Pinpoint the cell where the given text exists, returning its [X, Y] midpoint coordinate. 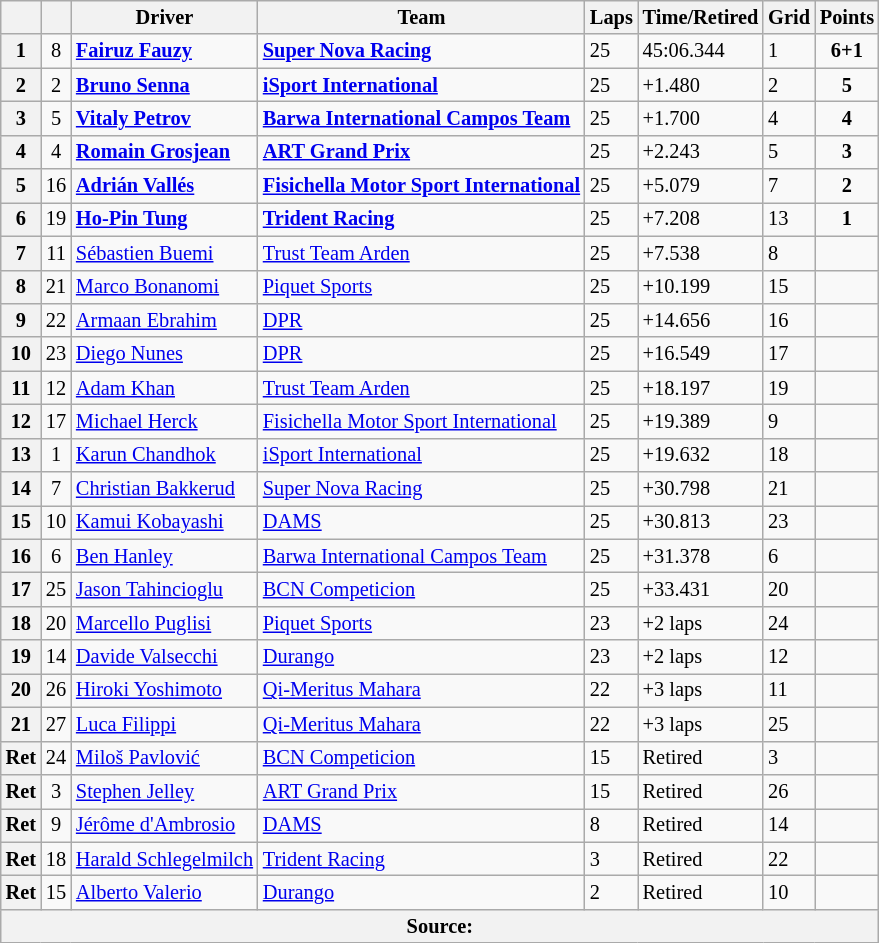
27 [56, 724]
Jason Tahincioglu [164, 589]
+14.656 [701, 320]
Grid [789, 17]
+19.389 [701, 421]
+1.480 [701, 85]
Stephen Jelley [164, 791]
Diego Nunes [164, 354]
Marco Bonanomi [164, 287]
Alberto Valerio [164, 892]
Michael Herck [164, 421]
Jérôme d'Ambrosio [164, 825]
Laps [612, 17]
Christian Bakkerud [164, 489]
+5.079 [701, 186]
+18.197 [701, 388]
Driver [164, 17]
Armaan Ebrahim [164, 320]
Romain Grosjean [164, 152]
+7.208 [701, 219]
Harald Schlegelmilch [164, 859]
+30.798 [701, 489]
Team [422, 17]
Hiroki Yoshimoto [164, 690]
Marcello Puglisi [164, 623]
Adam Khan [164, 388]
Luca Filippi [164, 724]
+33.431 [701, 589]
Source: [440, 926]
+16.549 [701, 354]
Kamui Kobayashi [164, 522]
Davide Valsecchi [164, 657]
Points [847, 17]
+30.813 [701, 522]
+31.378 [701, 556]
Karun Chandhok [164, 455]
Vitaly Petrov [164, 118]
+10.199 [701, 287]
Bruno Senna [164, 85]
+2.243 [701, 152]
+1.700 [701, 118]
+19.632 [701, 455]
Sébastien Buemi [164, 253]
Ho-Pin Tung [164, 219]
+7.538 [701, 253]
Adrián Vallés [164, 186]
45:06.344 [701, 51]
Ben Hanley [164, 556]
Miloš Pavlović [164, 758]
6+1 [847, 51]
Fairuz Fauzy [164, 51]
Time/Retired [701, 17]
